Extract the (x, y) coordinate from the center of the cell holding the provided text.  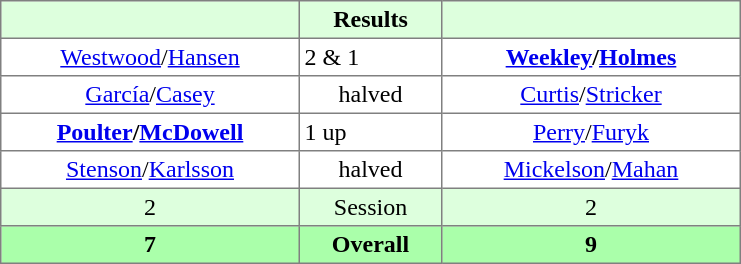
2 & 1 (370, 57)
Weekley/Holmes (591, 57)
Westwood/Hansen (150, 57)
1 up (370, 132)
Poulter/McDowell (150, 132)
Perry/Furyk (591, 132)
Stenson/Karlsson (150, 170)
7 (150, 245)
Overall (370, 245)
Session (370, 207)
Curtis/Stricker (591, 95)
Results (370, 20)
Mickelson/Mahan (591, 170)
García/Casey (150, 95)
9 (591, 245)
